Extract the (X, Y) coordinate from the center of the cell holding the provided text.  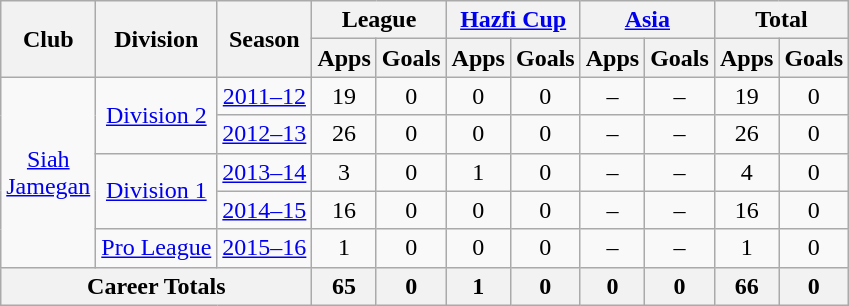
League (379, 20)
Hazfi Cup (513, 20)
66 (746, 286)
2014–15 (264, 210)
2015–16 (264, 248)
SiahJamegan (48, 172)
2012–13 (264, 134)
Division (156, 39)
4 (746, 172)
Season (264, 39)
2011–12 (264, 96)
65 (344, 286)
Division 1 (156, 191)
3 (344, 172)
Division 2 (156, 115)
Career Totals (156, 286)
Asia (647, 20)
Pro League (156, 248)
2013–14 (264, 172)
Club (48, 39)
Total (781, 20)
